Identify which cell holds the provided text, then report its [X, Y] central coordinate. 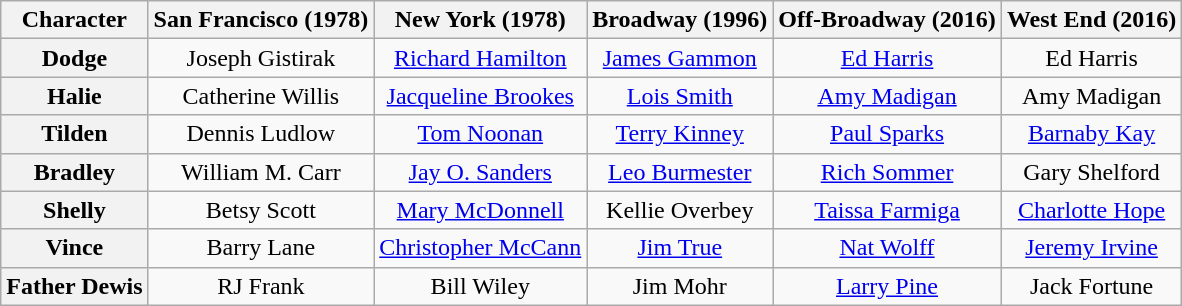
Jim Mohr [680, 286]
Joseph Gistirak [261, 58]
Jeremy Irvine [1091, 248]
Christopher McCann [480, 248]
Catherine Willis [261, 96]
Rich Sommer [888, 172]
Betsy Scott [261, 210]
Vince [74, 248]
West End (2016) [1091, 20]
Terry Kinney [680, 134]
Dodge [74, 58]
Off-Broadway (2016) [888, 20]
RJ Frank [261, 286]
Jack Fortune [1091, 286]
Dennis Ludlow [261, 134]
Shelly [74, 210]
Bradley [74, 172]
Tom Noonan [480, 134]
Gary Shelford [1091, 172]
Broadway (1996) [680, 20]
Barry Lane [261, 248]
Character [74, 20]
Bill Wiley [480, 286]
Paul Sparks [888, 134]
James Gammon [680, 58]
Richard Hamilton [480, 58]
Jim True [680, 248]
Kellie Overbey [680, 210]
Tilden [74, 134]
Taissa Farmiga [888, 210]
Leo Burmester [680, 172]
Halie [74, 96]
Lois Smith [680, 96]
Nat Wolff [888, 248]
San Francisco (1978) [261, 20]
Jacqueline Brookes [480, 96]
Jay O. Sanders [480, 172]
Mary McDonnell [480, 210]
New York (1978) [480, 20]
Father Dewis [74, 286]
Charlotte Hope [1091, 210]
Larry Pine [888, 286]
Barnaby Kay [1091, 134]
William M. Carr [261, 172]
